Pinpoint the cell where the given text exists, returning its [x, y] midpoint coordinate. 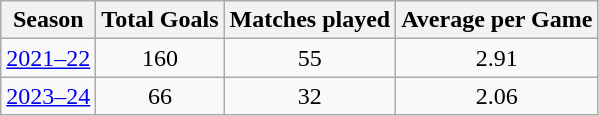
160 [160, 58]
2.06 [497, 96]
2021–22 [48, 58]
Season [48, 20]
Total Goals [160, 20]
55 [310, 58]
66 [160, 96]
2.91 [497, 58]
2023–24 [48, 96]
32 [310, 96]
Average per Game [497, 20]
Matches played [310, 20]
